Return [x, y] of the center of cell containing provided text 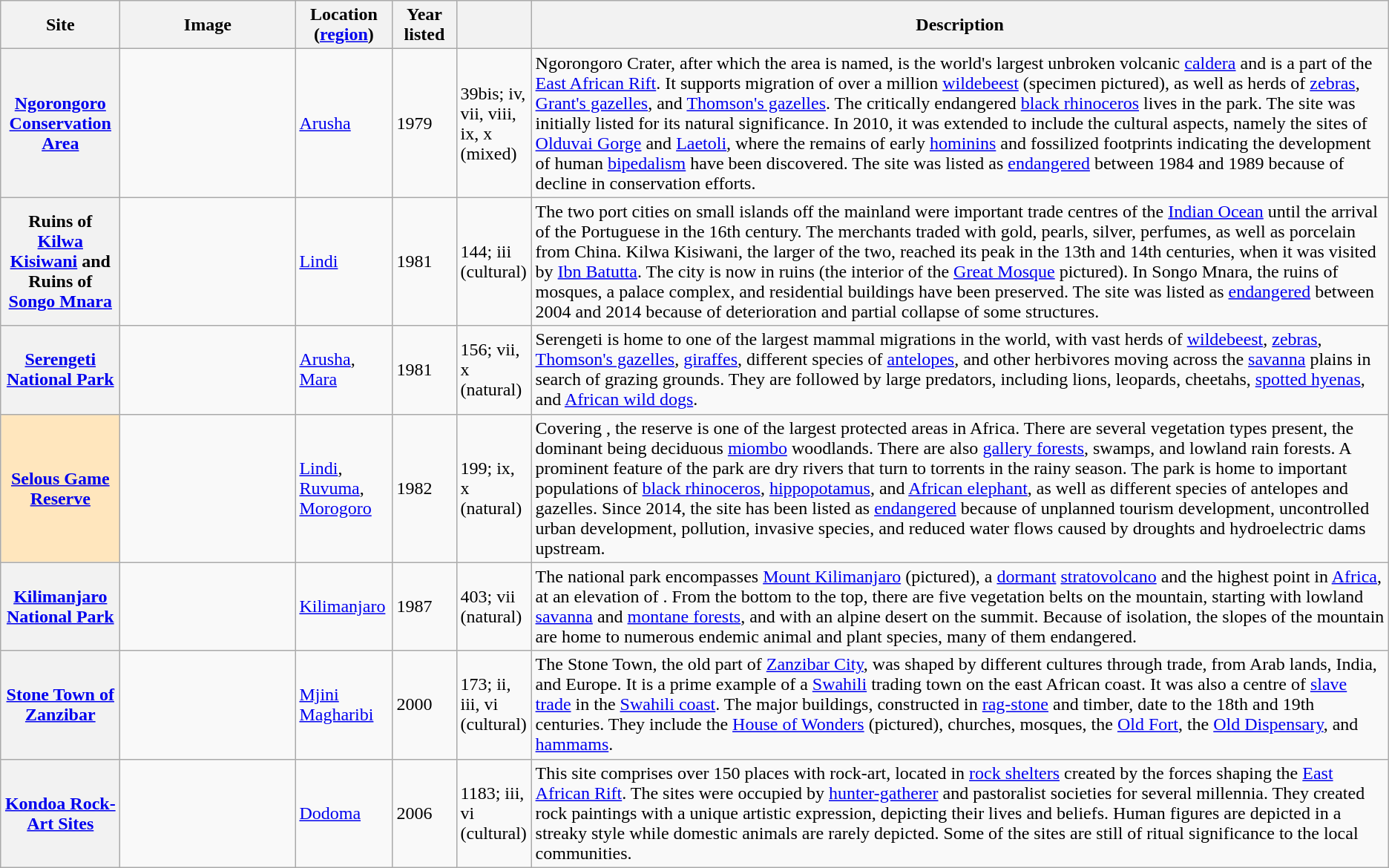
Kondoa Rock-Art Sites [61, 813]
1979 [424, 123]
Image [208, 25]
Stone Town of Zanzibar [61, 705]
Year listed [424, 25]
173; ii, iii, vi (cultural) [494, 705]
Mjini Magharibi [344, 705]
Dodoma [344, 813]
Selous Game Reserve [61, 488]
Kilimanjaro National Park [61, 607]
199; ix, x (natural) [494, 488]
Arusha, Mara [344, 369]
Serengeti National Park [61, 369]
Ruins of Kilwa Kisiwani and Ruins of Songo Mnara [61, 261]
39bis; iv, vii, viii, ix, x (mixed) [494, 123]
2000 [424, 705]
Ngorongoro Conservation Area [61, 123]
144; iii (cultural) [494, 261]
Kilimanjaro [344, 607]
Lindi [344, 261]
Site [61, 25]
403; vii (natural) [494, 607]
1183; iii, vi (cultural) [494, 813]
Location (region) [344, 25]
2006 [424, 813]
Arusha [344, 123]
1982 [424, 488]
1987 [424, 607]
156; vii, x (natural) [494, 369]
Lindi, Ruvuma, Morogoro [344, 488]
Description [960, 25]
